Capture the cell that displays the provided text and extract its [x, y] central coordinate. 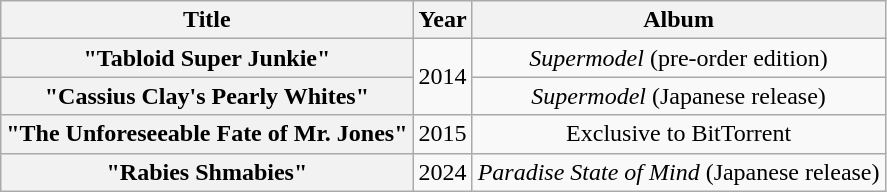
Paradise State of Mind (Japanese release) [678, 172]
Supermodel (pre-order edition) [678, 58]
2024 [442, 172]
"Rabies Shmabies" [207, 172]
"Cassius Clay's Pearly Whites" [207, 96]
Exclusive to BitTorrent [678, 134]
"Tabloid Super Junkie" [207, 58]
Supermodel (Japanese release) [678, 96]
Album [678, 20]
Title [207, 20]
"The Unforeseeable Fate of Mr. Jones" [207, 134]
2015 [442, 134]
Year [442, 20]
2014 [442, 77]
